Extract the (X, Y) coordinate from the center of the cell holding the provided text.  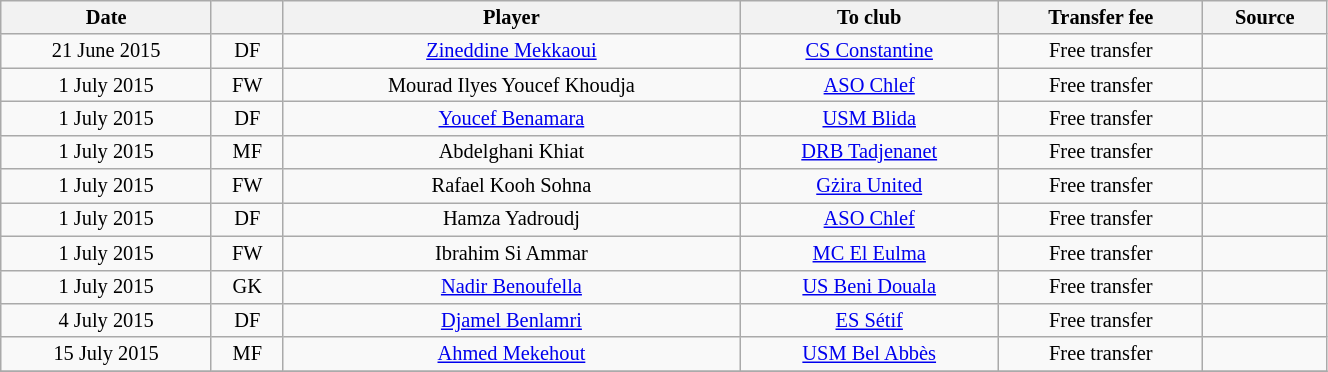
MC El Eulma (870, 253)
Ahmed Mekehout (512, 354)
Gżira United (870, 186)
Hamza Yadroudj (512, 219)
USM Bel Abbès (870, 354)
Source (1264, 17)
Date (106, 17)
Nadir Benoufella (512, 287)
Abdelghani Khiat (512, 152)
Ibrahim Si Ammar (512, 253)
US Beni Douala (870, 287)
Player (512, 17)
Mourad Ilyes Youcef Khoudja (512, 85)
CS Constantine (870, 51)
Djamel Benlamri (512, 320)
Zineddine Mekkaoui (512, 51)
GK (247, 287)
Transfer fee (1101, 17)
Rafael Kooh Sohna (512, 186)
Youcef Benamara (512, 118)
To club (870, 17)
4 July 2015 (106, 320)
USM Blida (870, 118)
15 July 2015 (106, 354)
DRB Tadjenanet (870, 152)
21 June 2015 (106, 51)
ES Sétif (870, 320)
